From the cell containing the given text, extract its center point as [X, Y] coordinate. 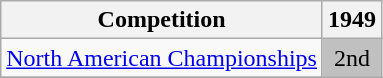
North American Championships [162, 58]
Competition [162, 20]
2nd [352, 58]
1949 [352, 20]
